Provide the (X, Y) coordinate of the cell's center where the given text is located.  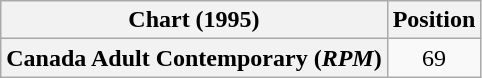
69 (434, 58)
Chart (1995) (194, 20)
Canada Adult Contemporary (RPM) (194, 58)
Position (434, 20)
